Search for the cell housing the specified text and yield its [X, Y] center coordinate. 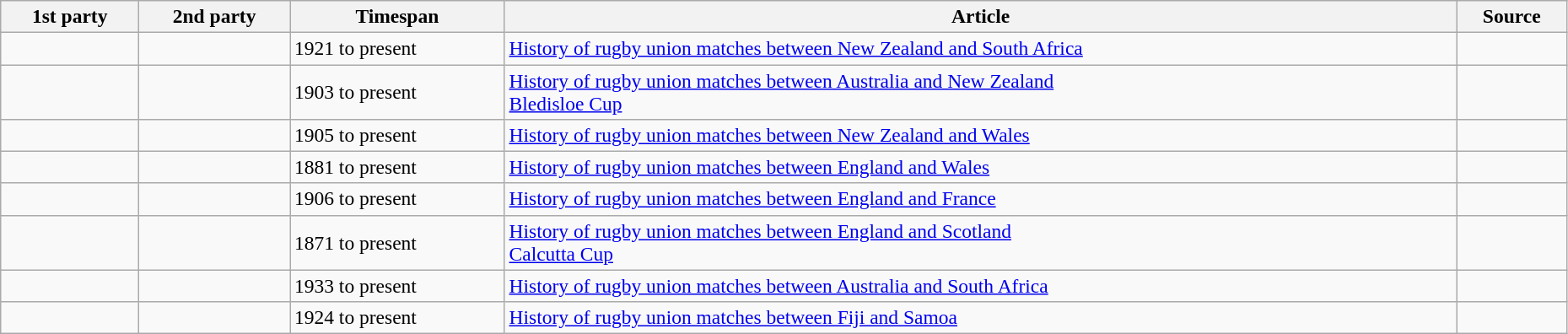
History of rugby union matches between Australia and New ZealandBledisloe Cup [980, 91]
2nd party [214, 16]
1905 to present [398, 135]
1906 to present [398, 199]
Timespan [398, 16]
History of rugby union matches between Fiji and Samoa [980, 317]
Article [980, 16]
1903 to present [398, 91]
1871 to present [398, 243]
History of rugby union matches between England and Wales [980, 167]
1924 to present [398, 317]
History of rugby union matches between New Zealand and Wales [980, 135]
History of rugby union matches between England and ScotlandCalcutta Cup [980, 243]
History of rugby union matches between England and France [980, 199]
1921 to present [398, 48]
1933 to present [398, 286]
1st party [70, 16]
History of rugby union matches between Australia and South Africa [980, 286]
1881 to present [398, 167]
History of rugby union matches between New Zealand and South Africa [980, 48]
Source [1511, 16]
